Find where the given text appears and provide that cell's center as (X, Y) coordinate. 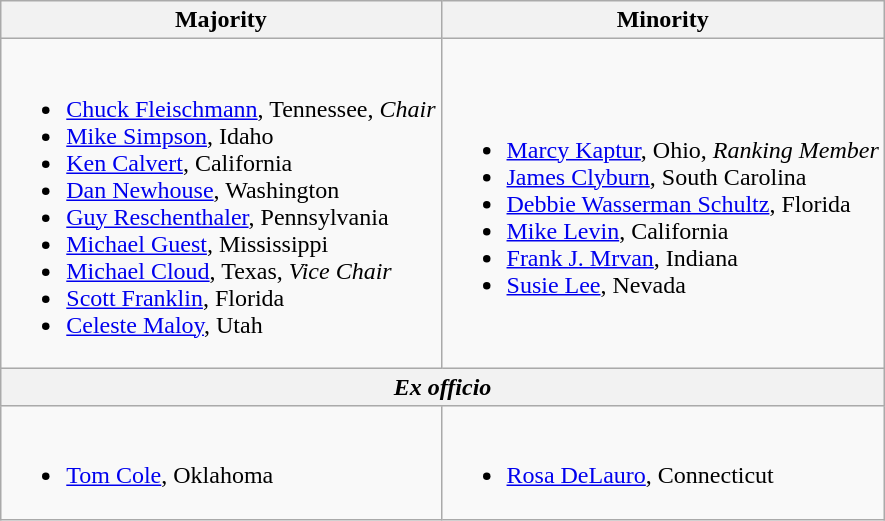
Tom Cole, Oklahoma (221, 462)
Rosa DeLauro, Connecticut (662, 462)
Majority (221, 20)
Ex officio (443, 387)
Minority (662, 20)
